Output the (x, y) coordinate of the center of the cell containing the given text.  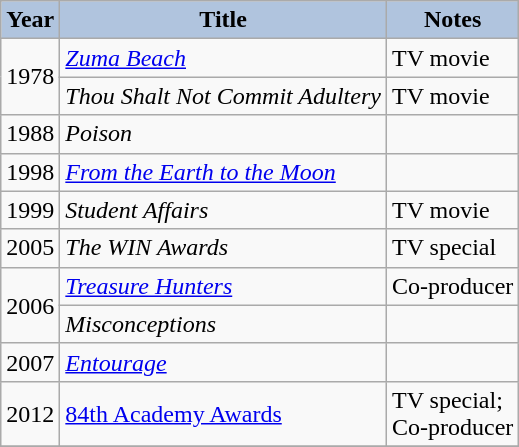
Student Affairs (224, 210)
Thou Shalt Not Commit Adultery (224, 96)
2005 (30, 248)
84th Academy Awards (224, 414)
2006 (30, 305)
2012 (30, 414)
Notes (452, 20)
Misconceptions (224, 324)
Poison (224, 134)
Zuma Beach (224, 58)
2007 (30, 362)
Year (30, 20)
TV special (452, 248)
TV special;Co-producer (452, 414)
1988 (30, 134)
Title (224, 20)
Entourage (224, 362)
1978 (30, 77)
The WIN Awards (224, 248)
Treasure Hunters (224, 286)
From the Earth to the Moon (224, 172)
Co-producer (452, 286)
1999 (30, 210)
1998 (30, 172)
